Search for the cell housing the specified text and yield its [x, y] center coordinate. 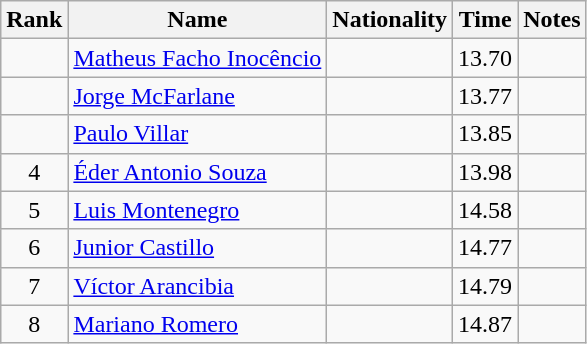
13.77 [486, 96]
14.58 [486, 210]
Time [486, 20]
13.98 [486, 172]
Matheus Facho Inocêncio [198, 58]
Nationality [390, 20]
7 [34, 286]
14.87 [486, 324]
6 [34, 248]
Notes [552, 20]
13.85 [486, 134]
Name [198, 20]
14.77 [486, 248]
4 [34, 172]
Mariano Romero [198, 324]
8 [34, 324]
5 [34, 210]
Paulo Villar [198, 134]
Éder Antonio Souza [198, 172]
Luis Montenegro [198, 210]
14.79 [486, 286]
Junior Castillo [198, 248]
Víctor Arancibia [198, 286]
13.70 [486, 58]
Rank [34, 20]
Jorge McFarlane [198, 96]
